Return [x, y] of the center of cell containing provided text 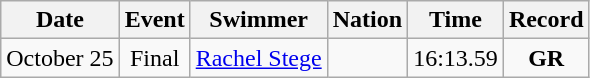
Nation [367, 20]
Event [154, 20]
October 25 [60, 58]
Rachel Stege [258, 58]
Final [154, 58]
GR [546, 58]
Time [456, 20]
Date [60, 20]
16:13.59 [456, 58]
Record [546, 20]
Swimmer [258, 20]
